From the cell containing the given text, extract its center point as (x, y) coordinate. 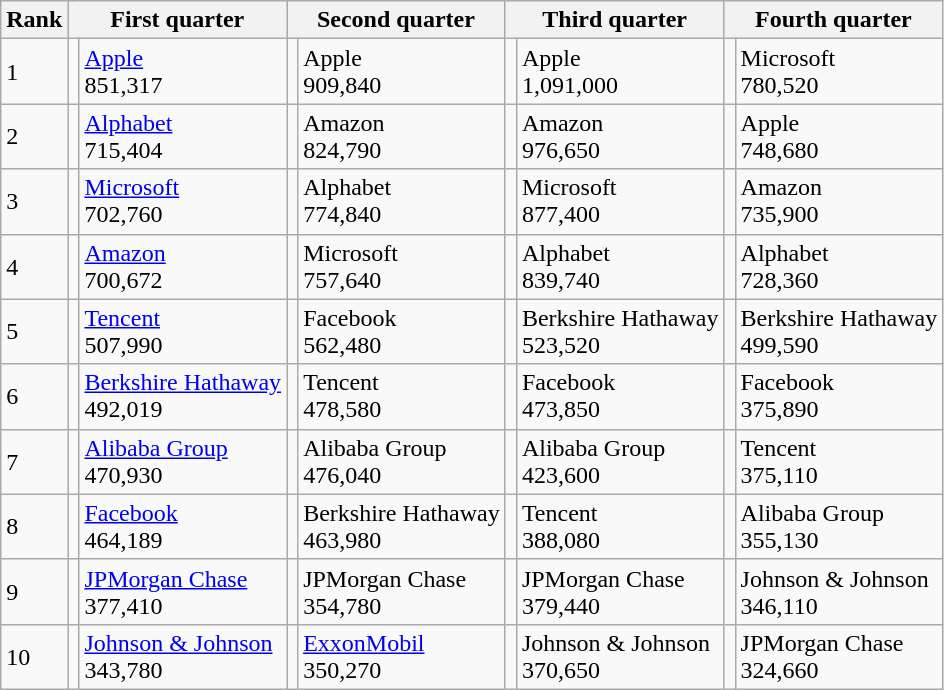
Rank (34, 20)
Third quarter (614, 20)
Amazon 735,900 (839, 202)
Alibaba Group 476,040 (402, 462)
8 (34, 526)
Fourth quarter (834, 20)
JPMorgan Chase 354,780 (402, 592)
Johnson & Johnson 343,780 (183, 656)
Amazon 824,790 (402, 136)
2 (34, 136)
Tencent 388,080 (620, 526)
Second quarter (396, 20)
Amazon 700,672 (183, 266)
Berkshire Hathaway 492,019 (183, 396)
3 (34, 202)
Amazon 976,650 (620, 136)
Facebook 464,189 (183, 526)
JPMorgan Chase 379,440 (620, 592)
Alphabet 715,404 (183, 136)
Alphabet 774,840 (402, 202)
Johnson & Johnson 370,650 (620, 656)
Microsoft 780,520 (839, 72)
Berkshire Hathaway 523,520 (620, 332)
Apple 1,091,000 (620, 72)
Facebook 375,890 (839, 396)
5 (34, 332)
Microsoft 877,400 (620, 202)
10 (34, 656)
Facebook 473,850 (620, 396)
Alibaba Group 355,130 (839, 526)
Microsoft 757,640 (402, 266)
6 (34, 396)
Apple 851,317 (183, 72)
Berkshire Hathaway 463,980 (402, 526)
7 (34, 462)
Johnson & Johnson 346,110 (839, 592)
1 (34, 72)
Tencent 478,580 (402, 396)
Tencent 507,990 (183, 332)
Alphabet 728,360 (839, 266)
Apple 909,840 (402, 72)
Alphabet 839,740 (620, 266)
Alibaba Group 423,600 (620, 462)
Facebook 562,480 (402, 332)
4 (34, 266)
Alibaba Group 470,930 (183, 462)
ExxonMobil 350,270 (402, 656)
First quarter (178, 20)
Berkshire Hathaway 499,590 (839, 332)
Apple 748,680 (839, 136)
JPMorgan Chase 324,660 (839, 656)
Microsoft 702,760 (183, 202)
9 (34, 592)
JPMorgan Chase 377,410 (183, 592)
Tencent 375,110 (839, 462)
